Return the (X, Y) coordinate for the center point of the cell that contains the specified text.  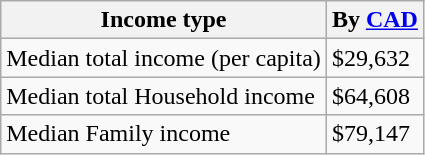
$79,147 (374, 134)
Median Family income (164, 134)
Median total income (per capita) (164, 58)
$29,632 (374, 58)
Income type (164, 20)
By CAD (374, 20)
Median total Household income (164, 96)
$64,608 (374, 96)
